Extract the (x, y) coordinate from the center of the cell holding the provided text.  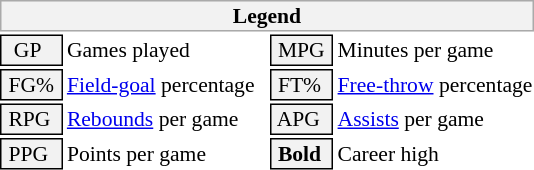
MPG (302, 50)
Rebounds per game (166, 120)
APG (302, 120)
Games played (166, 50)
Assists per game (435, 120)
Career high (435, 154)
PPG (31, 154)
Minutes per game (435, 50)
Free-throw percentage (435, 85)
RPG (31, 120)
Field-goal percentage (166, 85)
FT% (302, 85)
Points per game (166, 154)
Bold (302, 154)
GP (31, 50)
FG% (31, 85)
Legend (267, 16)
